For the text-containing cell, return its midpoint in [x, y] coordinate format. 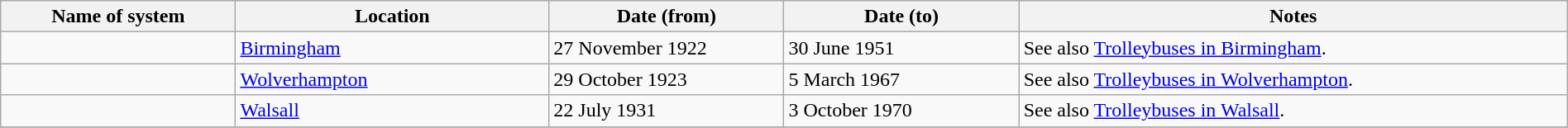
See also Trolleybuses in Birmingham. [1293, 48]
Location [392, 17]
See also Trolleybuses in Wolverhampton. [1293, 79]
Name of system [118, 17]
Birmingham [392, 48]
Wolverhampton [392, 79]
29 October 1923 [667, 79]
Date (from) [667, 17]
Date (to) [901, 17]
See also Trolleybuses in Walsall. [1293, 111]
22 July 1931 [667, 111]
27 November 1922 [667, 48]
Notes [1293, 17]
30 June 1951 [901, 48]
3 October 1970 [901, 111]
Walsall [392, 111]
5 March 1967 [901, 79]
